Extract the [x, y] coordinate from the center of the cell holding the provided text.  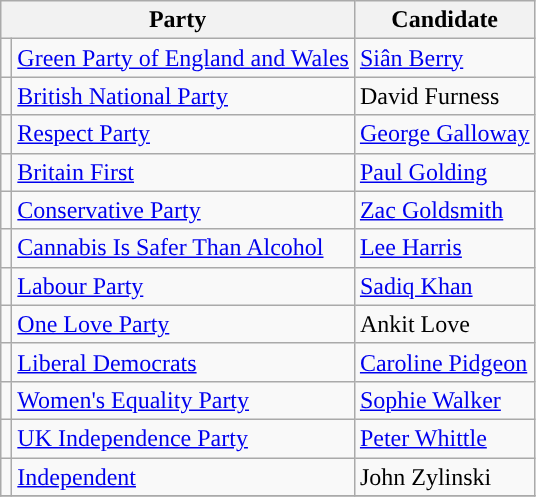
Sadiq Khan [444, 286]
Independent [184, 477]
Siân Berry [444, 58]
Lee Harris [444, 248]
One Love Party [184, 324]
Conservative Party [184, 210]
Green Party of England and Wales [184, 58]
John Zylinski [444, 477]
Liberal Democrats [184, 362]
British National Party [184, 96]
Zac Goldsmith [444, 210]
Paul Golding [444, 172]
Britain First [184, 172]
David Furness [444, 96]
Women's Equality Party [184, 400]
Ankit Love [444, 324]
Respect Party [184, 134]
Candidate [444, 20]
Peter Whittle [444, 438]
Sophie Walker [444, 400]
UK Independence Party [184, 438]
Labour Party [184, 286]
Cannabis Is Safer Than Alcohol [184, 248]
Caroline Pidgeon [444, 362]
George Galloway [444, 134]
Party [178, 20]
